Pinpoint the cell where the given text exists, returning its [X, Y] midpoint coordinate. 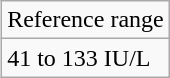
41 to 133 IU/L [86, 58]
Reference range [86, 20]
